Scan for the cell matching the given text and deliver its [x, y] coordinate at center. 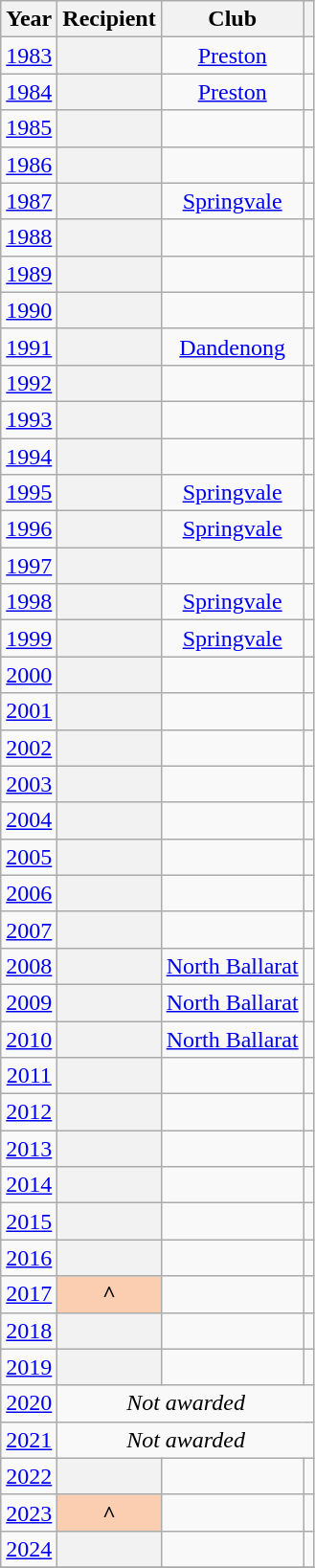
1994 [29, 457]
2018 [29, 1331]
1997 [29, 566]
2002 [29, 748]
Club [232, 19]
1993 [29, 419]
2006 [29, 893]
1998 [29, 602]
1990 [29, 310]
2003 [29, 784]
2022 [29, 1476]
2019 [29, 1367]
2017 [29, 1294]
2009 [29, 1002]
Recipient [109, 19]
2008 [29, 966]
1989 [29, 274]
2007 [29, 930]
1987 [29, 201]
2023 [29, 1512]
1983 [29, 56]
2005 [29, 857]
1986 [29, 165]
Dandenong [232, 347]
1992 [29, 383]
1995 [29, 493]
1985 [29, 128]
2011 [29, 1076]
2004 [29, 820]
2014 [29, 1185]
2020 [29, 1403]
2021 [29, 1440]
2015 [29, 1221]
1984 [29, 92]
2024 [29, 1549]
1996 [29, 529]
2000 [29, 675]
2012 [29, 1112]
1991 [29, 347]
2016 [29, 1258]
1988 [29, 237]
2001 [29, 711]
2013 [29, 1149]
1999 [29, 638]
Year [29, 19]
2010 [29, 1039]
